Search for the cell housing the specified text and yield its [X, Y] center coordinate. 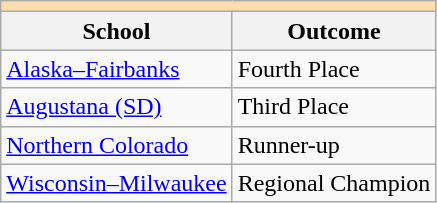
Augustana (SD) [116, 107]
Runner-up [334, 145]
Fourth Place [334, 69]
Regional Champion [334, 183]
School [116, 31]
Third Place [334, 107]
Wisconsin–Milwaukee [116, 183]
Northern Colorado [116, 145]
Outcome [334, 31]
Alaska–Fairbanks [116, 69]
